Scan for the cell matching the given text and deliver its [x, y] coordinate at center. 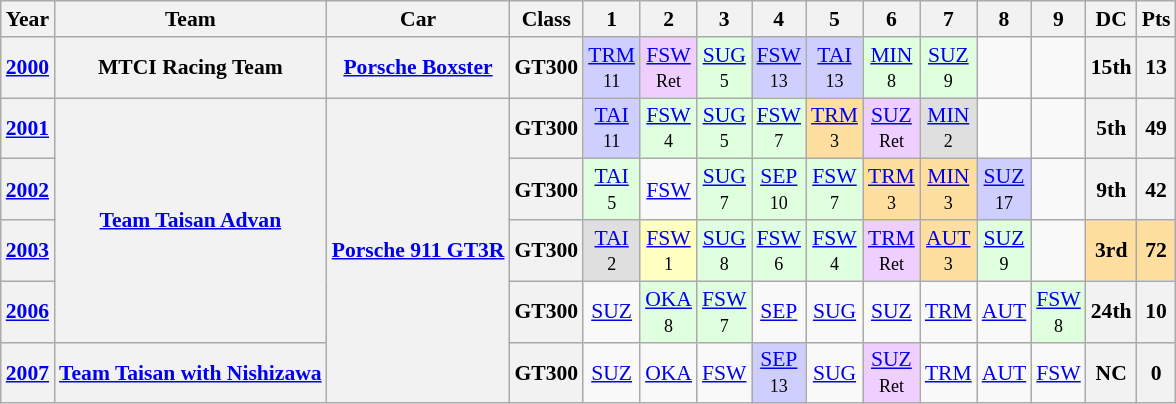
SUG7 [724, 190]
3 [724, 19]
49 [1156, 128]
2002 [28, 190]
SUG8 [724, 250]
8 [1004, 19]
5 [834, 19]
Year [28, 19]
10 [1156, 312]
Porsche 911 GT3R [418, 251]
MTCI Racing Team [190, 68]
DC [1112, 19]
Class [546, 19]
SEP13 [780, 372]
15th [1112, 68]
TAI11 [612, 128]
3rd [1112, 250]
OKA8 [668, 312]
6 [892, 19]
Team [190, 19]
AUT3 [948, 250]
OKA [668, 372]
9 [1058, 19]
FSW6 [780, 250]
SUZ17 [1004, 190]
7 [948, 19]
FSW1 [668, 250]
24th [1112, 312]
4 [780, 19]
Car [418, 19]
FSW13 [780, 68]
2007 [28, 372]
SEP [780, 312]
13 [1156, 68]
Team Taisan with Nishizawa [190, 372]
FSWRet [668, 68]
2006 [28, 312]
Team Taisan Advan [190, 220]
2 [668, 19]
1 [612, 19]
42 [1156, 190]
SEP10 [780, 190]
TAI13 [834, 68]
NC [1112, 372]
Porsche Boxster [418, 68]
TAI2 [612, 250]
2001 [28, 128]
Pts [1156, 19]
0 [1156, 372]
2000 [28, 68]
TRM11 [612, 68]
MIN3 [948, 190]
MIN8 [892, 68]
MIN2 [948, 128]
9th [1112, 190]
5th [1112, 128]
TRMRet [892, 250]
FSW8 [1058, 312]
2003 [28, 250]
TAI5 [612, 190]
72 [1156, 250]
